Detect which cell encompasses the target text, then output its (X, Y) center coordinate. 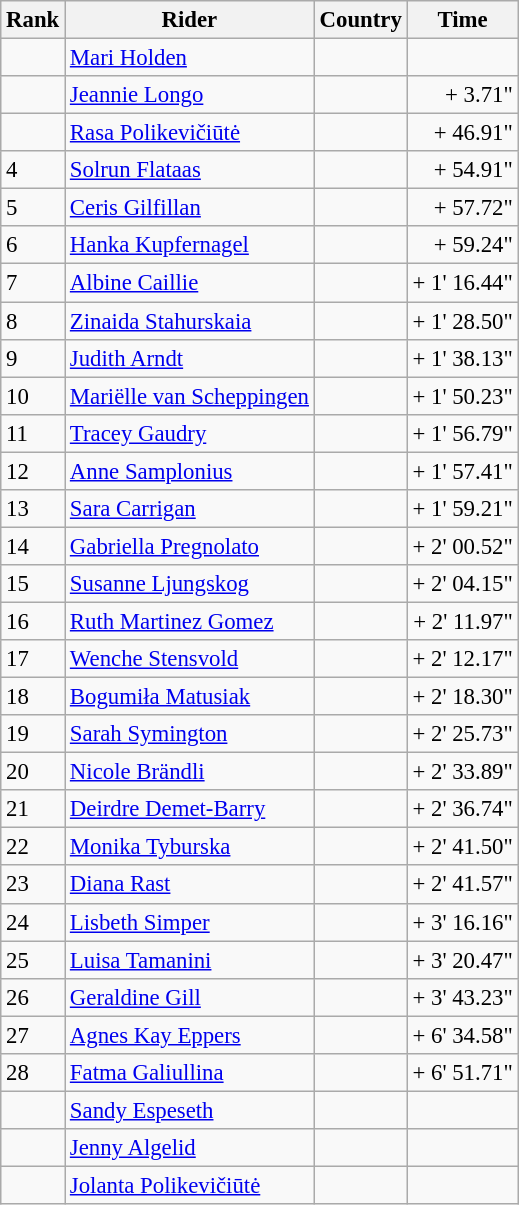
24 (33, 922)
Zinaida Stahurskaia (190, 321)
Jeannie Longo (190, 95)
+ 1' 56.79" (462, 433)
Ruth Martinez Gomez (190, 621)
Ceris Gilfillan (190, 208)
20 (33, 772)
+ 3' 43.23" (462, 997)
17 (33, 659)
+ 2' 25.73" (462, 734)
+ 2' 33.89" (462, 772)
Country (360, 20)
Sarah Symington (190, 734)
Luisa Tamanini (190, 960)
Tracey Gaudry (190, 433)
6 (33, 245)
25 (33, 960)
26 (33, 997)
Lisbeth Simper (190, 922)
+ 3' 20.47" (462, 960)
+ 6' 51.71" (462, 1073)
Sara Carrigan (190, 509)
+ 3.71" (462, 95)
+ 57.72" (462, 208)
16 (33, 621)
7 (33, 283)
10 (33, 396)
+ 1' 50.23" (462, 396)
+ 2' 11.97" (462, 621)
13 (33, 509)
4 (33, 170)
18 (33, 697)
+ 2' 12.17" (462, 659)
Hanka Kupfernagel (190, 245)
Gabriella Pregnolato (190, 546)
Rasa Polikevičiūtė (190, 133)
Rider (190, 20)
+ 2' 18.30" (462, 697)
Mari Holden (190, 58)
+ 2' 41.50" (462, 847)
Solrun Flataas (190, 170)
+ 2' 36.74" (462, 809)
Fatma Galiullina (190, 1073)
Jenny Algelid (190, 1148)
Agnes Kay Eppers (190, 1035)
Jolanta Polikevičiūtė (190, 1185)
+ 59.24" (462, 245)
15 (33, 584)
5 (33, 208)
Susanne Ljungskog (190, 584)
23 (33, 885)
9 (33, 358)
8 (33, 321)
Nicole Brändli (190, 772)
Judith Arndt (190, 358)
+ 46.91" (462, 133)
Time (462, 20)
+ 1' 28.50" (462, 321)
+ 2' 04.15" (462, 584)
+ 3' 16.16" (462, 922)
Albine Caillie (190, 283)
+ 1' 59.21" (462, 509)
Mariëlle van Scheppingen (190, 396)
+ 2' 41.57" (462, 885)
+ 1' 57.41" (462, 471)
Sandy Espeseth (190, 1110)
12 (33, 471)
+ 1' 16.44" (462, 283)
+ 54.91" (462, 170)
+ 1' 38.13" (462, 358)
11 (33, 433)
Bogumiła Matusiak (190, 697)
Anne Samplonius (190, 471)
27 (33, 1035)
Diana Rast (190, 885)
22 (33, 847)
Rank (33, 20)
14 (33, 546)
Wenche Stensvold (190, 659)
+ 6' 34.58" (462, 1035)
28 (33, 1073)
+ 2' 00.52" (462, 546)
19 (33, 734)
21 (33, 809)
Monika Tyburska (190, 847)
Deirdre Demet-Barry (190, 809)
Geraldine Gill (190, 997)
